Extract the (x, y) coordinate from the center of the cell holding the provided text.  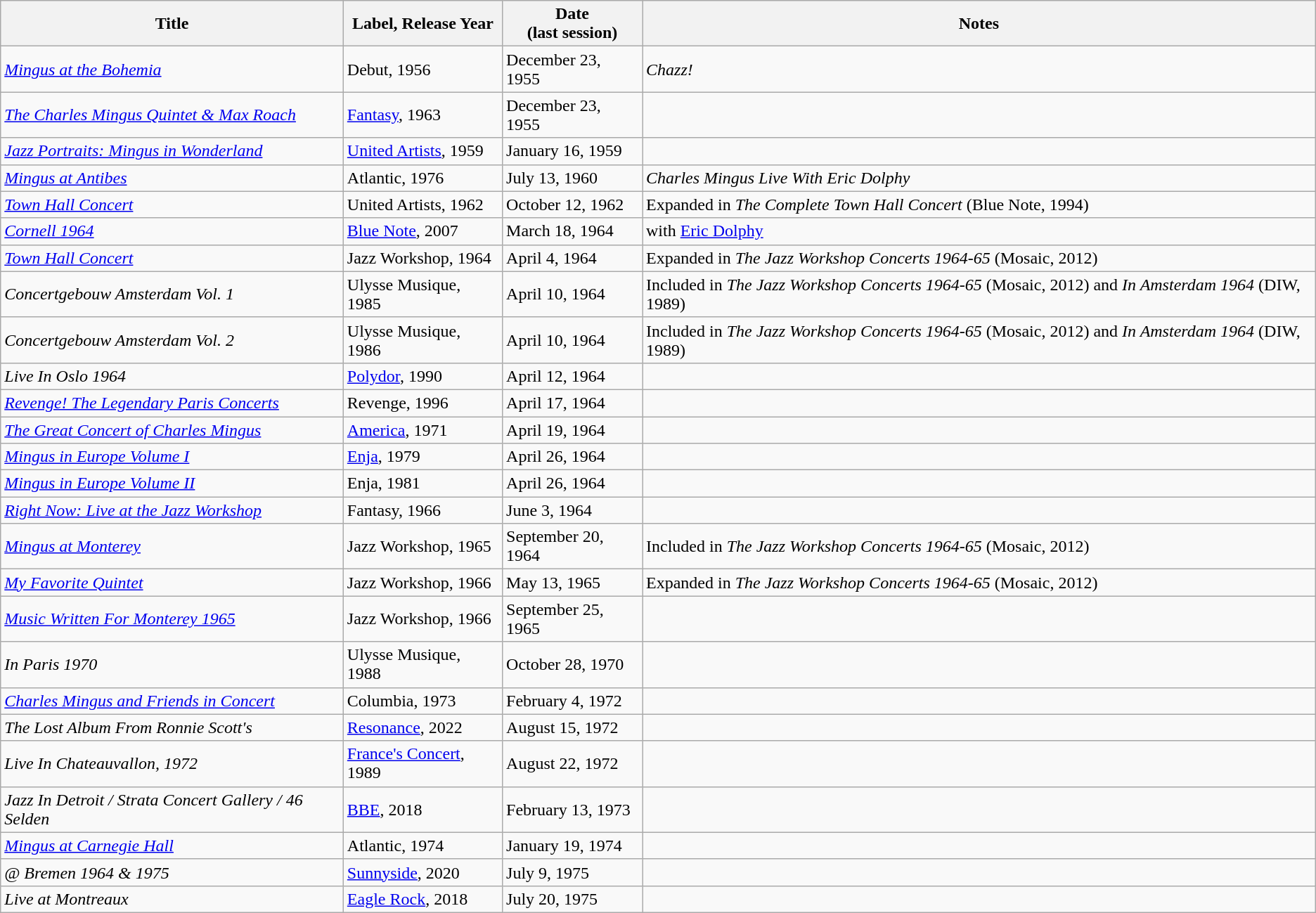
The Lost Album From Ronnie Scott's (172, 727)
Live In Chateauvallon, 1972 (172, 763)
Fantasy, 1966 (422, 510)
Notes (979, 24)
September 20, 1964 (572, 547)
Mingus at the Bohemia (172, 69)
Mingus in Europe Volume II (172, 484)
In Paris 1970 (172, 665)
Chazz! (979, 69)
Revenge, 1996 (422, 403)
Concertgebouw Amsterdam Vol. 1 (172, 294)
France's Concert, 1989 (422, 763)
August 22, 1972 (572, 763)
Atlantic, 1976 (422, 178)
January 16, 1959 (572, 151)
Jazz Workshop, 1965 (422, 547)
United Artists, 1962 (422, 205)
Included in The Jazz Workshop Concerts 1964-65 (Mosaic, 2012) (979, 547)
April 19, 1964 (572, 429)
Live In Oslo 1964 (172, 376)
April 4, 1964 (572, 258)
Music Written For Monterey 1965 (172, 619)
My Favorite Quintet (172, 583)
Atlantic, 1974 (422, 846)
July 13, 1960 (572, 178)
Mingus at Monterey (172, 547)
Polydor, 1990 (422, 376)
Jazz Workshop, 1964 (422, 258)
BBE, 2018 (422, 810)
Jazz In Detroit / Strata Concert Gallery / 46 Selden (172, 810)
Charles Mingus and Friends in Concert (172, 701)
August 15, 1972 (572, 727)
March 18, 1964 (572, 231)
Title (172, 24)
June 3, 1964 (572, 510)
January 19, 1974 (572, 846)
September 25, 1965 (572, 619)
Eagle Rock, 2018 (422, 899)
February 4, 1972 (572, 701)
United Artists, 1959 (422, 151)
July 9, 1975 (572, 872)
Columbia, 1973 (422, 701)
Label, Release Year (422, 24)
Concertgebouw Amsterdam Vol. 2 (172, 340)
April 12, 1964 (572, 376)
Revenge! The Legendary Paris Concerts (172, 403)
@ Bremen 1964 & 1975 (172, 872)
Mingus in Europe Volume I (172, 457)
Ulysse Musique, 1985 (422, 294)
Right Now: Live at the Jazz Workshop (172, 510)
Charles Mingus Live With Eric Dolphy (979, 178)
Mingus at Carnegie Hall (172, 846)
Date(last session) (572, 24)
with Eric Dolphy (979, 231)
Blue Note, 2007 (422, 231)
Ulysse Musique, 1988 (422, 665)
Jazz Portraits: Mingus in Wonderland (172, 151)
Fantasy, 1963 (422, 115)
Enja, 1979 (422, 457)
The Great Concert of Charles Mingus (172, 429)
May 13, 1965 (572, 583)
April 17, 1964 (572, 403)
October 12, 1962 (572, 205)
Enja, 1981 (422, 484)
February 13, 1973 (572, 810)
October 28, 1970 (572, 665)
Ulysse Musique, 1986 (422, 340)
Sunnyside, 2020 (422, 872)
July 20, 1975 (572, 899)
Expanded in The Complete Town Hall Concert (Blue Note, 1994) (979, 205)
America, 1971 (422, 429)
Debut, 1956 (422, 69)
Resonance, 2022 (422, 727)
Mingus at Antibes (172, 178)
The Charles Mingus Quintet & Max Roach (172, 115)
Live at Montreaux (172, 899)
Cornell 1964 (172, 231)
